Detect which cell encompasses the target text, then output its (X, Y) center coordinate. 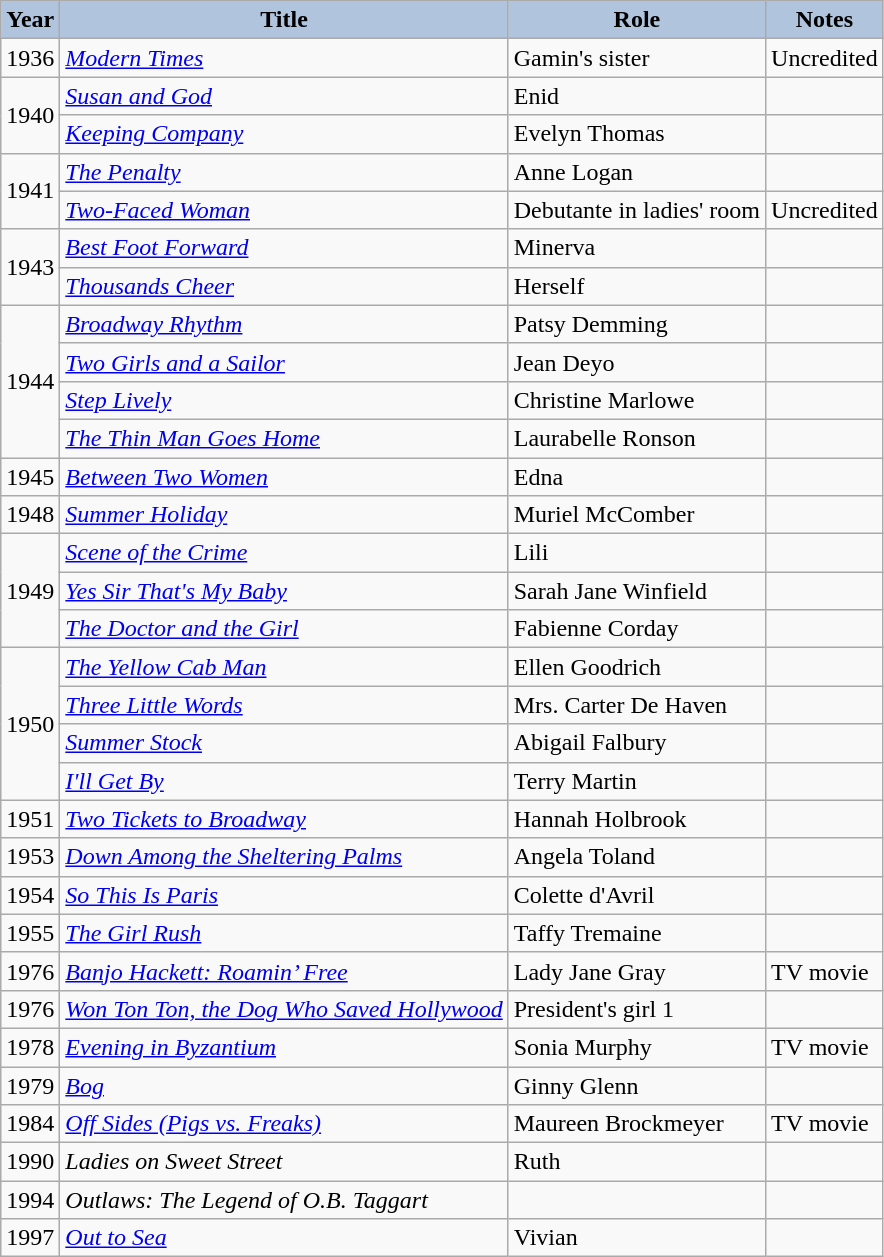
1978 (30, 1047)
Jean Deyo (636, 362)
Abigail Falbury (636, 743)
Sarah Jane Winfield (636, 591)
Best Foot Forward (284, 248)
Laurabelle Ronson (636, 438)
Ginny Glenn (636, 1085)
President's girl 1 (636, 1009)
Lili (636, 553)
Scene of the Crime (284, 553)
Between Two Women (284, 477)
1954 (30, 895)
Summer Holiday (284, 515)
Two-Faced Woman (284, 210)
Debutante in ladies' room (636, 210)
Gamin's sister (636, 58)
Patsy Demming (636, 324)
1979 (30, 1085)
The Penalty (284, 172)
Two Tickets to Broadway (284, 819)
Maureen Brockmeyer (636, 1124)
Three Little Words (284, 705)
The Thin Man Goes Home (284, 438)
Terry Martin (636, 781)
1997 (30, 1238)
Susan and God (284, 96)
Step Lively (284, 400)
Broadway Rhythm (284, 324)
Notes (825, 20)
Won Ton Ton, the Dog Who Saved Hollywood (284, 1009)
Title (284, 20)
Summer Stock (284, 743)
1948 (30, 515)
Banjo Hackett: Roamin’ Free (284, 971)
Evening in Byzantium (284, 1047)
Angela Toland (636, 857)
Out to Sea (284, 1238)
Modern Times (284, 58)
Bog (284, 1085)
1994 (30, 1200)
Outlaws: The Legend of O.B. Taggart (284, 1200)
1943 (30, 267)
Taffy Tremaine (636, 933)
Mrs. Carter De Haven (636, 705)
Minerva (636, 248)
Hannah Holbrook (636, 819)
1955 (30, 933)
Ruth (636, 1162)
1941 (30, 191)
Keeping Company (284, 134)
1984 (30, 1124)
Anne Logan (636, 172)
1990 (30, 1162)
1940 (30, 115)
1951 (30, 819)
Ellen Goodrich (636, 667)
1936 (30, 58)
Enid (636, 96)
So This Is Paris (284, 895)
Vivian (636, 1238)
1945 (30, 477)
1950 (30, 724)
Year (30, 20)
1949 (30, 591)
Fabienne Corday (636, 629)
Two Girls and a Sailor (284, 362)
Thousands Cheer (284, 286)
1944 (30, 381)
Edna (636, 477)
I'll Get By (284, 781)
Ladies on Sweet Street (284, 1162)
Role (636, 20)
The Yellow Cab Man (284, 667)
The Girl Rush (284, 933)
Down Among the Sheltering Palms (284, 857)
1953 (30, 857)
Yes Sir That's My Baby (284, 591)
Herself (636, 286)
Christine Marlowe (636, 400)
The Doctor and the Girl (284, 629)
Off Sides (Pigs vs. Freaks) (284, 1124)
Sonia Murphy (636, 1047)
Lady Jane Gray (636, 971)
Colette d'Avril (636, 895)
Muriel McComber (636, 515)
Evelyn Thomas (636, 134)
